From the cell containing the given text, extract its center point as [x, y] coordinate. 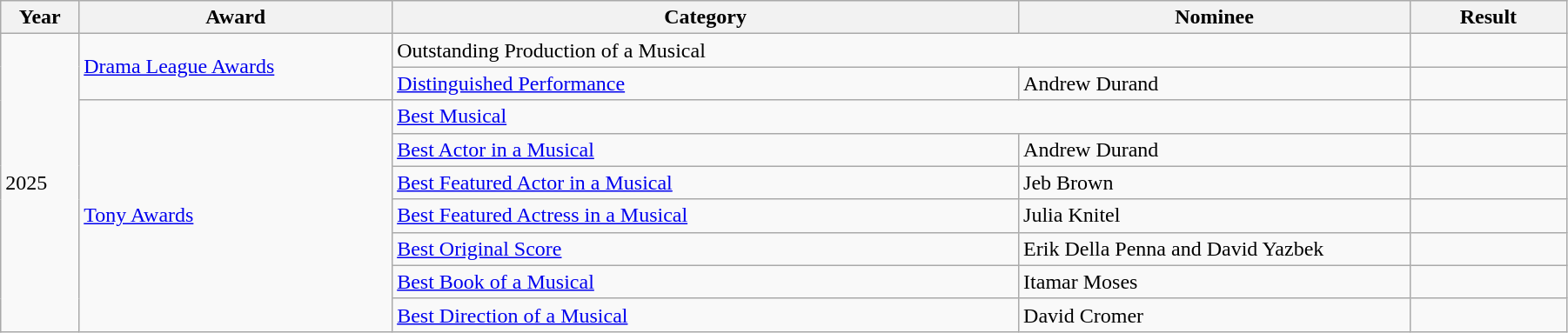
Tony Awards [236, 216]
Best Featured Actor in a Musical [706, 183]
Best Original Score [706, 249]
Drama League Awards [236, 67]
Erik Della Penna and David Yazbek [1215, 249]
Jeb Brown [1215, 183]
Best Featured Actress in a Musical [706, 216]
2025 [40, 183]
Award [236, 17]
Best Book of a Musical [706, 282]
Julia Knitel [1215, 216]
Nominee [1215, 17]
Outstanding Production of a Musical [901, 50]
Year [40, 17]
David Cromer [1215, 315]
Result [1488, 17]
Category [706, 17]
Best Actor in a Musical [706, 150]
Best Musical [901, 117]
Distinguished Performance [706, 83]
Best Direction of a Musical [706, 315]
Itamar Moses [1215, 282]
